Find where the given text appears and provide that cell's center as (X, Y) coordinate. 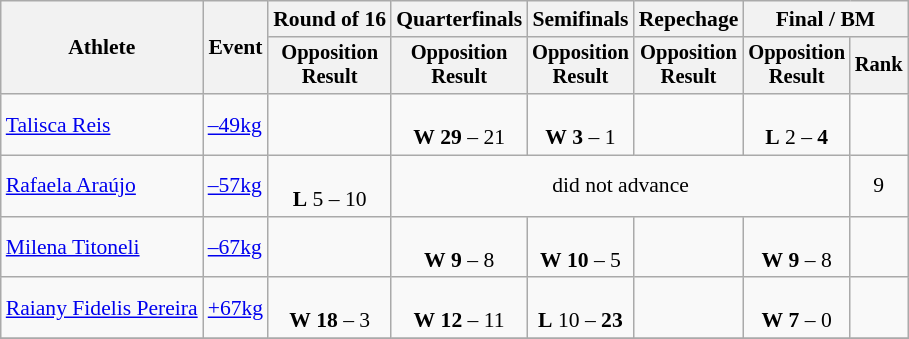
L 5 – 10 (330, 186)
Final / BM (825, 19)
Semifinals (580, 19)
Rafaela Araújo (102, 186)
L 2 – 4 (796, 124)
W 3 – 1 (580, 124)
W 18 – 3 (330, 308)
–57kg (236, 186)
Milena Titoneli (102, 248)
+67kg (236, 308)
W 10 – 5 (580, 248)
Quarterfinals (459, 19)
W 7 – 0 (796, 308)
Raiany Fidelis Pereira (102, 308)
Rank (879, 66)
–67kg (236, 248)
did not advance (620, 186)
9 (879, 186)
W 29 – 21 (459, 124)
–49kg (236, 124)
Round of 16 (330, 19)
Athlete (102, 48)
Event (236, 48)
W 12 – 11 (459, 308)
Repechage (689, 19)
L 10 – 23 (580, 308)
Talisca Reis (102, 124)
